Output the [X, Y] coordinate of the center of the cell containing the given text.  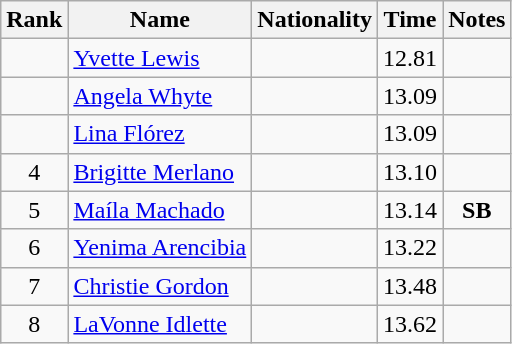
Lina Flórez [160, 134]
13.22 [410, 248]
12.81 [410, 58]
Angela Whyte [160, 96]
8 [34, 324]
13.14 [410, 210]
13.48 [410, 286]
Name [160, 20]
SB [477, 210]
13.10 [410, 172]
7 [34, 286]
Rank [34, 20]
5 [34, 210]
Yvette Lewis [160, 58]
Nationality [315, 20]
6 [34, 248]
Yenima Arencibia [160, 248]
Brigitte Merlano [160, 172]
13.62 [410, 324]
Maíla Machado [160, 210]
Notes [477, 20]
Christie Gordon [160, 286]
LaVonne Idlette [160, 324]
4 [34, 172]
Time [410, 20]
